Return (x, y) of the center of cell containing provided text 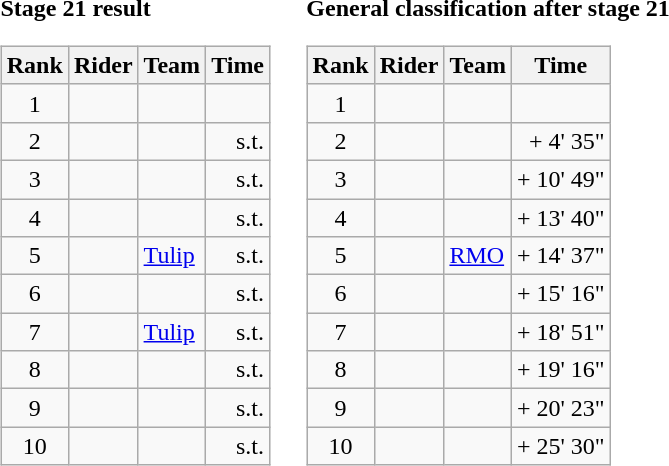
+ 14' 37" (560, 256)
+ 10' 49" (560, 179)
+ 18' 51" (560, 332)
+ 4' 35" (560, 141)
+ 15' 16" (560, 294)
+ 13' 40" (560, 217)
+ 20' 23" (560, 408)
RMO (478, 256)
+ 25' 30" (560, 446)
+ 19' 16" (560, 370)
